Return (x, y) of the center of cell containing provided text 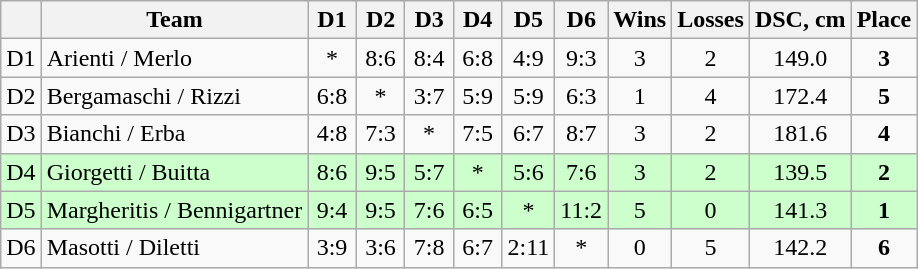
3:6 (380, 248)
139.5 (800, 172)
181.6 (800, 134)
Bianchi / Erba (174, 134)
4:8 (332, 134)
7:5 (478, 134)
3:9 (332, 248)
5:6 (528, 172)
Masotti / Diletti (174, 248)
142.2 (800, 248)
8:7 (582, 134)
6:5 (478, 210)
7:3 (380, 134)
2:11 (528, 248)
7:8 (430, 248)
Wins (640, 20)
Margheritis / Bennigartner (174, 210)
6 (884, 248)
3:7 (430, 96)
Place (884, 20)
4:9 (528, 58)
Team (174, 20)
141.3 (800, 210)
6:3 (582, 96)
8:4 (430, 58)
Giorgetti / Buitta (174, 172)
Losses (711, 20)
9:4 (332, 210)
149.0 (800, 58)
11:2 (582, 210)
172.4 (800, 96)
Arienti / Merlo (174, 58)
5:7 (430, 172)
9:3 (582, 58)
DSC, cm (800, 20)
Bergamaschi / Rizzi (174, 96)
